Return (x, y) of the center of cell containing provided text 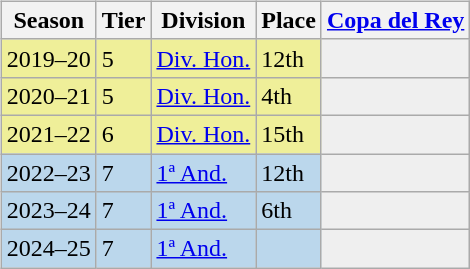
Tier (124, 20)
Place (289, 20)
6th (289, 211)
2020–21 (48, 96)
4th (289, 96)
2021–22 (48, 134)
Division (204, 20)
6 (124, 134)
Copa del Rey (395, 20)
15th (289, 134)
2019–20 (48, 58)
2023–24 (48, 211)
2022–23 (48, 173)
Season (48, 20)
2024–25 (48, 249)
